Return (x, y) of the center of cell containing provided text 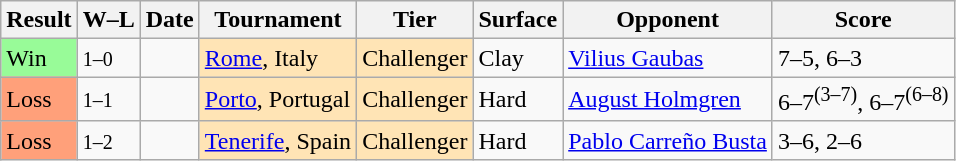
Porto, Portugal (278, 100)
Pablo Carreño Busta (668, 140)
August Holmgren (668, 100)
Vilius Gaubas (668, 58)
1–2 (108, 140)
Date (170, 20)
Tournament (278, 20)
Clay (518, 58)
1–1 (108, 100)
7–5, 6–3 (863, 58)
Surface (518, 20)
Score (863, 20)
Rome, Italy (278, 58)
Tier (415, 20)
Opponent (668, 20)
6–7(3–7), 6–7(6–8) (863, 100)
Win (39, 58)
W–L (108, 20)
Result (39, 20)
1–0 (108, 58)
Tenerife, Spain (278, 140)
3–6, 2–6 (863, 140)
